Output the (X, Y) coordinate of the center of the cell containing the given text.  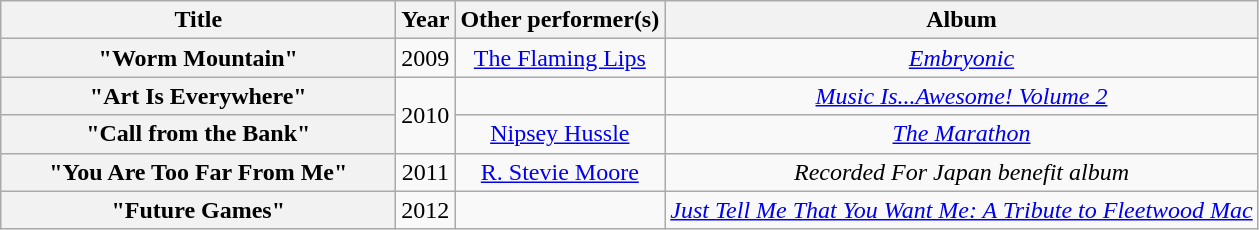
Nipsey Hussle (560, 134)
Year (426, 20)
Other performer(s) (560, 20)
The Flaming Lips (560, 58)
Music Is...Awesome! Volume 2 (962, 96)
"You Are Too Far From Me" (198, 172)
2010 (426, 115)
2011 (426, 172)
"Art Is Everywhere" (198, 96)
Recorded For Japan benefit album (962, 172)
"Worm Mountain" (198, 58)
"Call from the Bank" (198, 134)
2009 (426, 58)
Embryonic (962, 58)
R. Stevie Moore (560, 172)
2012 (426, 210)
The Marathon (962, 134)
Just Tell Me That You Want Me: A Tribute to Fleetwood Mac (962, 210)
Title (198, 20)
"Future Games" (198, 210)
Album (962, 20)
